Determine the [x, y] coordinate at the center of the cell enclosing the given text.  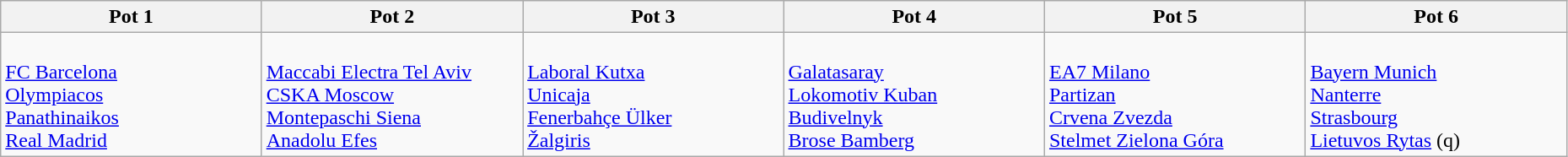
Pot 5 [1174, 17]
Pot 2 [391, 17]
Maccabi Electra Tel Aviv CSKA Moscow Montepaschi Siena Anadolu Efes [391, 95]
EA7 Milano Partizan Crvena Zvezda Stelmet Zielona Góra [1174, 95]
Pot 4 [914, 17]
Pot 1 [132, 17]
Laboral Kutxa Unicaja Fenerbahçe Ülker Žalgiris [653, 95]
Pot 3 [653, 17]
Pot 6 [1436, 17]
Bayern Munich Nanterre Strasbourg Lietuvos Rytas (q) [1436, 95]
FC Barcelona Olympiacos Panathinaikos Real Madrid [132, 95]
Galatasaray Lokomotiv Kuban Budivelnyk Brose Bamberg [914, 95]
